Locate the cell with the specified text and output its (x, y) center coordinate. 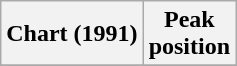
Chart (1991) (72, 34)
Peakposition (189, 34)
